Detect which cell encompasses the target text, then output its (x, y) center coordinate. 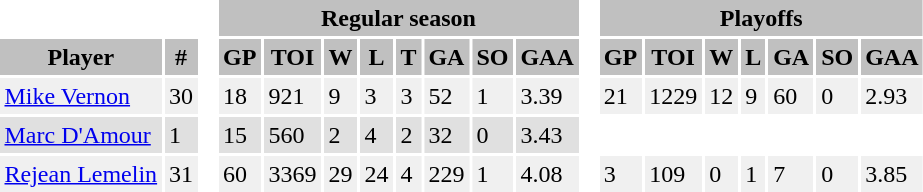
3.85 (892, 174)
32 (446, 135)
3.39 (547, 96)
12 (722, 96)
Marc D'Amour (81, 135)
T (408, 57)
1229 (674, 96)
Regular season (399, 18)
Rejean Lemelin (81, 174)
921 (292, 96)
# (182, 57)
Playoffs (761, 18)
29 (340, 174)
31 (182, 174)
30 (182, 96)
18 (240, 96)
4.08 (547, 174)
3369 (292, 174)
21 (620, 96)
7 (792, 174)
560 (292, 135)
2.93 (892, 96)
52 (446, 96)
3.43 (547, 135)
24 (376, 174)
229 (446, 174)
Player (81, 57)
109 (674, 174)
Mike Vernon (81, 96)
15 (240, 135)
